Identify which cell holds the provided text, then report its [X, Y] central coordinate. 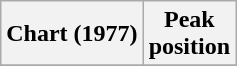
Chart (1977) [72, 34]
Peakposition [189, 34]
